Identify which cell holds the provided text, then report its (x, y) central coordinate. 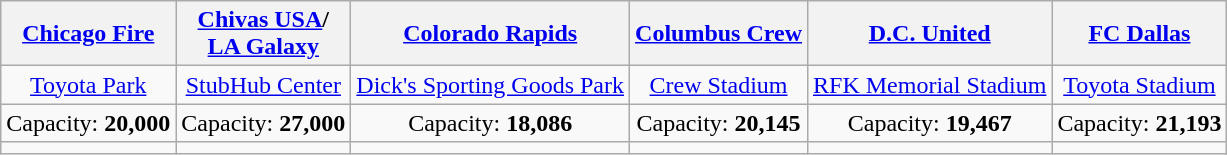
Dick's Sporting Goods Park (490, 85)
Chivas USA/LA Galaxy (264, 34)
Colorado Rapids (490, 34)
Columbus Crew (719, 34)
D.C. United (930, 34)
Chicago Fire (88, 34)
Capacity: 18,086 (490, 123)
Toyota Park (88, 85)
Crew Stadium (719, 85)
Capacity: 27,000 (264, 123)
Toyota Stadium (1140, 85)
StubHub Center (264, 85)
Capacity: 21,193 (1140, 123)
Capacity: 19,467 (930, 123)
Capacity: 20,000 (88, 123)
RFK Memorial Stadium (930, 85)
FC Dallas (1140, 34)
Capacity: 20,145 (719, 123)
